From the cell containing the given text, extract its center point as [X, Y] coordinate. 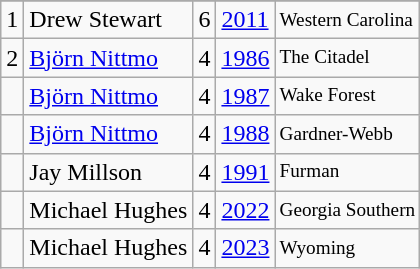
Western Carolina [348, 20]
1987 [246, 96]
Jay Millson [108, 172]
Georgia Southern [348, 210]
Gardner-Webb [348, 134]
Drew Stewart [108, 20]
1988 [246, 134]
The Citadel [348, 58]
6 [204, 20]
Furman [348, 172]
2011 [246, 20]
1 [12, 20]
Wake Forest [348, 96]
2022 [246, 210]
2023 [246, 248]
1986 [246, 58]
2 [12, 58]
Wyoming [348, 248]
1991 [246, 172]
